Detect which cell encompasses the target text, then output its (X, Y) center coordinate. 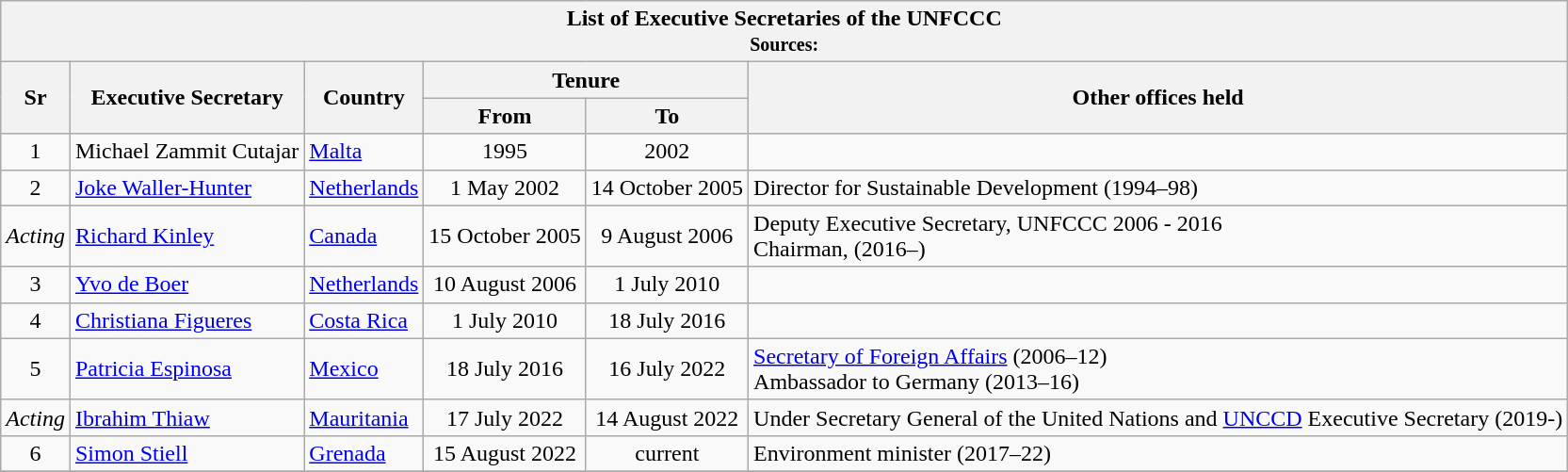
Director for Sustainable Development (1994–98) (1158, 187)
2 (36, 187)
15 October 2005 (505, 236)
9 August 2006 (667, 236)
Yvo de Boer (186, 285)
1 May 2002 (505, 187)
Other offices held (1158, 98)
Patricia Espinosa (186, 369)
Simon Stiell (186, 453)
5 (36, 369)
Executive Secretary (186, 98)
16 July 2022 (667, 369)
3 (36, 285)
4 (36, 320)
Canada (364, 236)
15 August 2022 (505, 453)
Ibrahim Thiaw (186, 417)
Country (364, 98)
2002 (667, 152)
Richard Kinley (186, 236)
Mexico (364, 369)
List of Executive Secretaries of the UNFCCCSources: (784, 32)
Grenada (364, 453)
6 (36, 453)
Sr (36, 98)
current (667, 453)
Secretary of Foreign Affairs (2006–12) Ambassador to Germany (2013–16) (1158, 369)
1995 (505, 152)
14 October 2005 (667, 187)
Costa Rica (364, 320)
Joke Waller-Hunter (186, 187)
17 July 2022 (505, 417)
Environment minister (2017–22) (1158, 453)
1 (36, 152)
Mauritania (364, 417)
Under Secretary General of the United Nations and UNCCD Executive Secretary (2019-) (1158, 417)
To (667, 116)
Michael Zammit Cutajar (186, 152)
14 August 2022 (667, 417)
Tenure (586, 80)
Deputy Executive Secretary, UNFCCC 2006 - 2016Chairman, (2016–) (1158, 236)
Christiana Figueres (186, 320)
10 August 2006 (505, 285)
From (505, 116)
Malta (364, 152)
